Search for the cell housing the specified text and yield its [x, y] center coordinate. 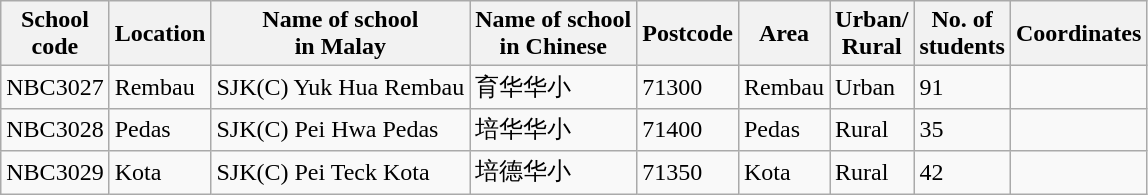
Name of schoolin Malay [340, 34]
SJK(C) Pei Hwa Pedas [340, 130]
SJK(C) Yuk Hua Rembau [340, 88]
Urban [872, 88]
Urban/Rural [872, 34]
NBC3028 [55, 130]
Area [784, 34]
Postcode [688, 34]
42 [962, 172]
71400 [688, 130]
Location [160, 34]
71350 [688, 172]
培华华小 [554, 130]
育华华小 [554, 88]
Name of schoolin Chinese [554, 34]
NBC3027 [55, 88]
培德华小 [554, 172]
Schoolcode [55, 34]
NBC3029 [55, 172]
No. ofstudents [962, 34]
71300 [688, 88]
91 [962, 88]
SJK(C) Pei Teck Kota [340, 172]
Coordinates [1078, 34]
35 [962, 130]
